From the cell containing the given text, extract its center point as [x, y] coordinate. 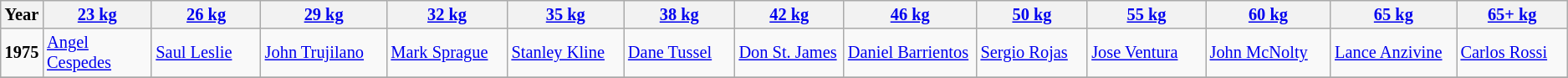
65+ kg [1512, 14]
38 kg [679, 14]
50 kg [1032, 14]
35 kg [565, 14]
Dane Tussel [679, 53]
Don St. James [789, 53]
John McNolty [1269, 53]
29 kg [324, 14]
46 kg [910, 14]
60 kg [1269, 14]
23 kg [97, 14]
John Trujilano [324, 53]
Sergio Rojas [1032, 53]
32 kg [447, 14]
Mark Sprague [447, 53]
Jose Ventura [1146, 53]
Angel Cespedes [97, 53]
42 kg [789, 14]
Daniel Barrientos [910, 53]
1975 [22, 53]
Lance Anzivine [1393, 53]
Carlos Rossi [1512, 53]
Stanley Kline [565, 53]
Saul Leslie [206, 53]
65 kg [1393, 14]
55 kg [1146, 14]
26 kg [206, 14]
Year [22, 14]
